Provide the (X, Y) coordinate of the cell's center where the given text is located.  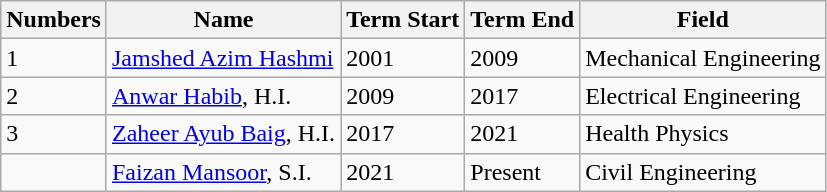
1 (54, 58)
Anwar Habib, H.I. (223, 96)
Electrical Engineering (703, 96)
Civil Engineering (703, 172)
Health Physics (703, 134)
Field (703, 20)
Numbers (54, 20)
Present (522, 172)
Name (223, 20)
Mechanical Engineering (703, 58)
Faizan Mansoor, S.I. (223, 172)
2 (54, 96)
3 (54, 134)
2001 (403, 58)
Zaheer Ayub Baig, H.I. (223, 134)
Jamshed Azim Hashmi (223, 58)
Term Start (403, 20)
Term End (522, 20)
